Output the [X, Y] coordinate of the center of the cell containing the given text.  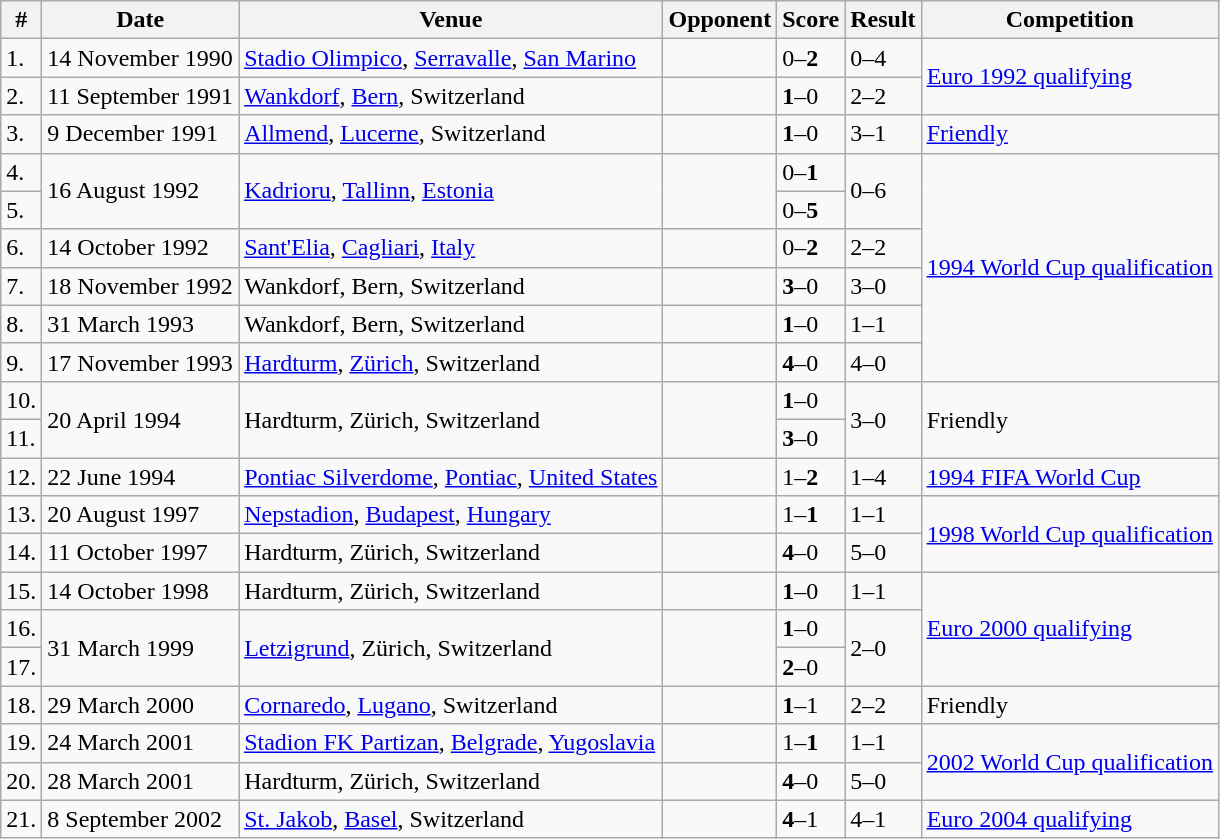
16 August 1992 [140, 191]
31 March 1999 [140, 648]
14 October 1992 [140, 248]
0–4 [883, 58]
14 November 1990 [140, 58]
0–5 [811, 210]
12. [22, 477]
5. [22, 210]
17 November 1993 [140, 362]
21. [22, 819]
7. [22, 286]
3. [22, 134]
24 March 2001 [140, 743]
1994 FIFA World Cup [1070, 477]
10. [22, 400]
2002 World Cup qualification [1070, 762]
11 September 1991 [140, 96]
4. [22, 172]
20. [22, 781]
1–2 [811, 477]
6. [22, 248]
0–1 [811, 172]
8. [22, 324]
Competition [1070, 20]
11. [22, 438]
Stadion FK Partizan, Belgrade, Yugoslavia [451, 743]
19. [22, 743]
Sant'Elia, Cagliari, Italy [451, 248]
1–4 [883, 477]
18 November 1992 [140, 286]
0–6 [883, 191]
3–1 [883, 134]
Allmend, Lucerne, Switzerland [451, 134]
Letzigrund, Zürich, Switzerland [451, 648]
Venue [451, 20]
St. Jakob, Basel, Switzerland [451, 819]
1. [22, 58]
1994 World Cup qualification [1070, 267]
20 August 1997 [140, 515]
17. [22, 667]
22 June 1994 [140, 477]
20 April 1994 [140, 419]
Cornaredo, Lugano, Switzerland [451, 705]
Kadrioru, Tallinn, Estonia [451, 191]
28 March 2001 [140, 781]
14 October 1998 [140, 591]
Score [811, 20]
Euro 1992 qualifying [1070, 77]
16. [22, 629]
# [22, 20]
1998 World Cup qualification [1070, 534]
Euro 2000 qualifying [1070, 629]
Stadio Olimpico, Serravalle, San Marino [451, 58]
29 March 2000 [140, 705]
Date [140, 20]
14. [22, 553]
Nepstadion, Budapest, Hungary [451, 515]
8 September 2002 [140, 819]
15. [22, 591]
2. [22, 96]
Pontiac Silverdome, Pontiac, United States [451, 477]
18. [22, 705]
Euro 2004 qualifying [1070, 819]
11 October 1997 [140, 553]
Opponent [720, 20]
31 March 1993 [140, 324]
9 December 1991 [140, 134]
Result [883, 20]
9. [22, 362]
13. [22, 515]
